From the cell containing the given text, extract its center point as [X, Y] coordinate. 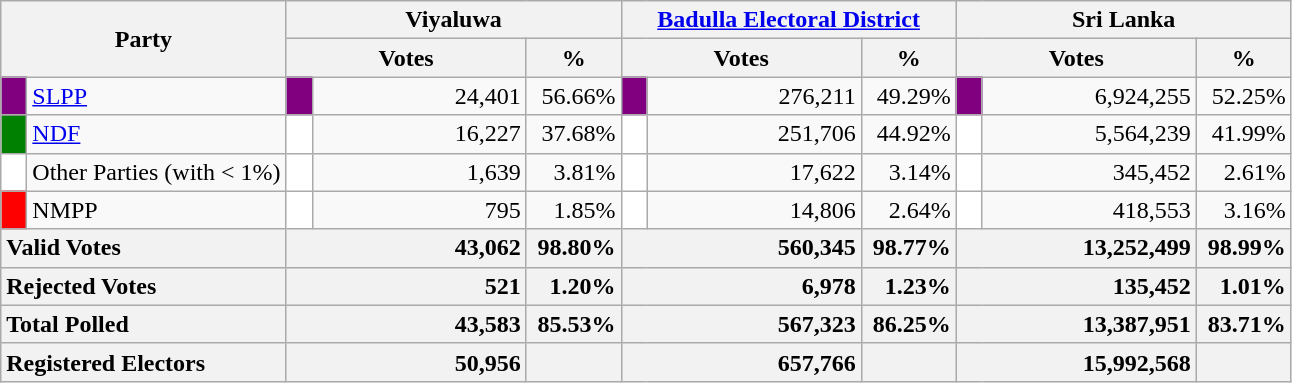
6,978 [741, 286]
418,553 [1089, 210]
Viyaluwa [454, 20]
3.81% [574, 172]
52.25% [1244, 96]
41.99% [1244, 134]
1.01% [1244, 286]
49.29% [908, 96]
276,211 [754, 96]
98.80% [574, 248]
37.68% [574, 134]
13,252,499 [1076, 248]
Valid Votes [144, 248]
83.71% [1244, 324]
Registered Electors [144, 362]
Badulla Electoral District [788, 20]
SLPP [156, 96]
560,345 [741, 248]
Sri Lanka [1124, 20]
1,639 [419, 172]
24,401 [419, 96]
98.99% [1244, 248]
2.61% [1244, 172]
6,924,255 [1089, 96]
14,806 [754, 210]
85.53% [574, 324]
2.64% [908, 210]
135,452 [1076, 286]
98.77% [908, 248]
345,452 [1089, 172]
251,706 [754, 134]
3.14% [908, 172]
44.92% [908, 134]
521 [406, 286]
17,622 [754, 172]
50,956 [406, 362]
657,766 [741, 362]
5,564,239 [1089, 134]
NMPP [156, 210]
795 [419, 210]
13,387,951 [1076, 324]
567,323 [741, 324]
15,992,568 [1076, 362]
16,227 [419, 134]
43,583 [406, 324]
Rejected Votes [144, 286]
1.20% [574, 286]
43,062 [406, 248]
56.66% [574, 96]
1.85% [574, 210]
Party [144, 39]
Total Polled [144, 324]
1.23% [908, 286]
86.25% [908, 324]
3.16% [1244, 210]
NDF [156, 134]
Other Parties (with < 1%) [156, 172]
